Capture the cell that displays the provided text and extract its [X, Y] central coordinate. 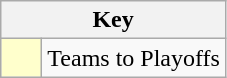
Teams to Playoffs [134, 58]
Key [114, 20]
